Return [X, Y] of the center of cell containing provided text 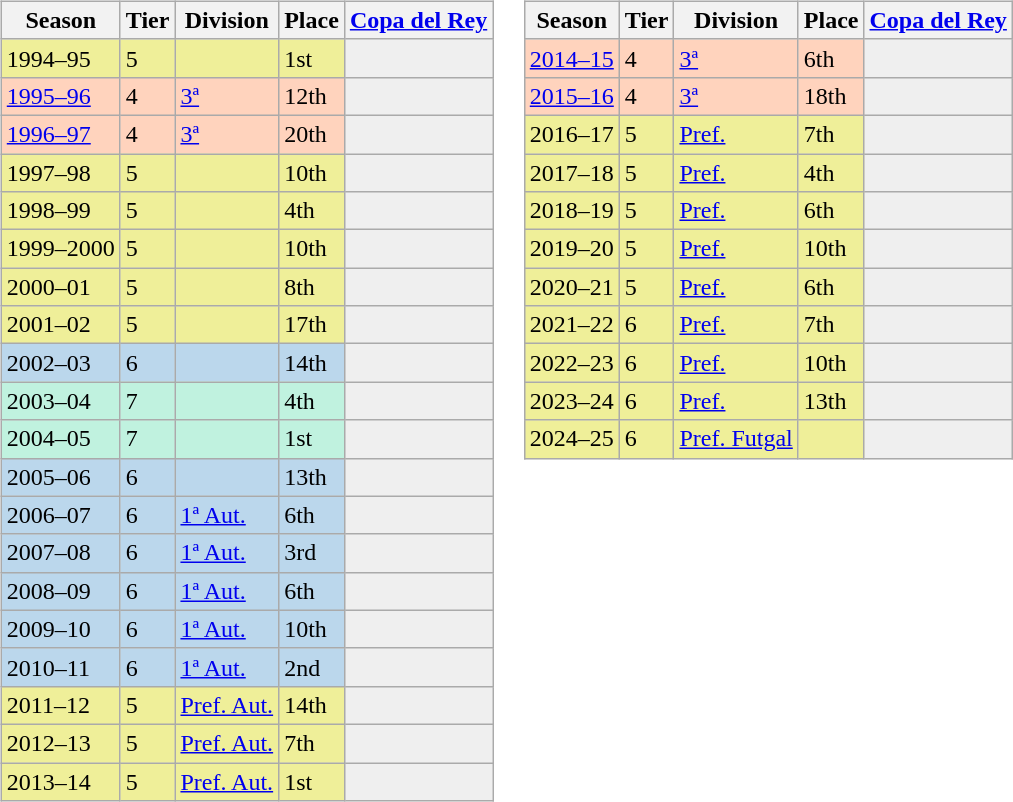
2021–22 [572, 325]
2012–13 [60, 743]
20th [312, 134]
2020–21 [572, 287]
2007–08 [60, 553]
2002–03 [60, 363]
2016–17 [572, 134]
2022–23 [572, 363]
1998–99 [60, 211]
2005–06 [60, 477]
2011–12 [60, 705]
18th [831, 96]
2024–25 [572, 439]
1996–97 [60, 134]
2006–07 [60, 515]
1994–95 [60, 58]
1997–98 [60, 173]
3rd [312, 553]
2001–02 [60, 325]
2004–05 [60, 439]
2017–18 [572, 173]
1999–2000 [60, 249]
2019–20 [572, 249]
2000–01 [60, 287]
2015–16 [572, 96]
2008–09 [60, 591]
2023–24 [572, 401]
2nd [312, 667]
2003–04 [60, 401]
2018–19 [572, 211]
Pref. Futgal [736, 439]
1995–96 [60, 96]
12th [312, 96]
2010–11 [60, 667]
17th [312, 325]
2009–10 [60, 629]
2014–15 [572, 58]
2013–14 [60, 781]
8th [312, 287]
